Pinpoint the cell where the given text exists, returning its [X, Y] midpoint coordinate. 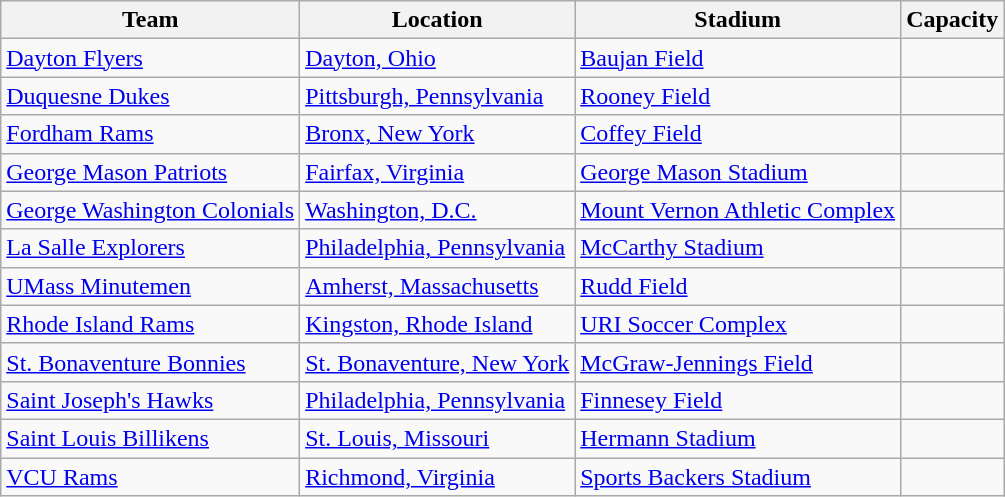
McGraw-Jennings Field [738, 362]
Kingston, Rhode Island [438, 324]
Team [150, 20]
Pittsburgh, Pennsylvania [438, 96]
Saint Louis Billikens [150, 438]
URI Soccer Complex [738, 324]
Fordham Rams [150, 134]
Finnesey Field [738, 400]
UMass Minutemen [150, 286]
Fairfax, Virginia [438, 172]
George Mason Patriots [150, 172]
Duquesne Dukes [150, 96]
Richmond, Virginia [438, 477]
Bronx, New York [438, 134]
Capacity [952, 20]
Amherst, Massachusetts [438, 286]
Washington, D.C. [438, 210]
Location [438, 20]
Coffey Field [738, 134]
Dayton Flyers [150, 58]
St. Bonaventure Bonnies [150, 362]
Sports Backers Stadium [738, 477]
La Salle Explorers [150, 248]
St. Louis, Missouri [438, 438]
VCU Rams [150, 477]
Dayton, Ohio [438, 58]
Rhode Island Rams [150, 324]
George Washington Colonials [150, 210]
Baujan Field [738, 58]
Saint Joseph's Hawks [150, 400]
Rudd Field [738, 286]
St. Bonaventure, New York [438, 362]
Mount Vernon Athletic Complex [738, 210]
McCarthy Stadium [738, 248]
George Mason Stadium [738, 172]
Hermann Stadium [738, 438]
Rooney Field [738, 96]
Stadium [738, 20]
